From the cell containing the given text, extract its center point as [x, y] coordinate. 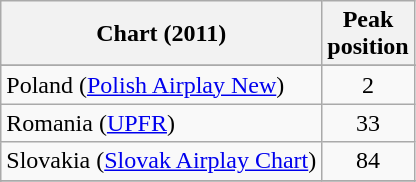
2 [368, 85]
33 [368, 123]
Romania (UPFR) [162, 123]
Chart (2011) [162, 34]
Peakposition [368, 34]
Poland (Polish Airplay New) [162, 85]
84 [368, 161]
Slovakia (Slovak Airplay Chart) [162, 161]
